Find where the given text appears and provide that cell's center as [X, Y] coordinate. 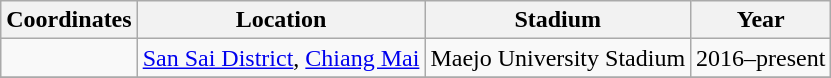
Location [281, 20]
Coordinates [69, 20]
San Sai District, Chiang Mai [281, 58]
Stadium [558, 20]
Year [761, 20]
2016–present [761, 58]
Maejo University Stadium [558, 58]
